From the cell containing the given text, extract its center point as [X, Y] coordinate. 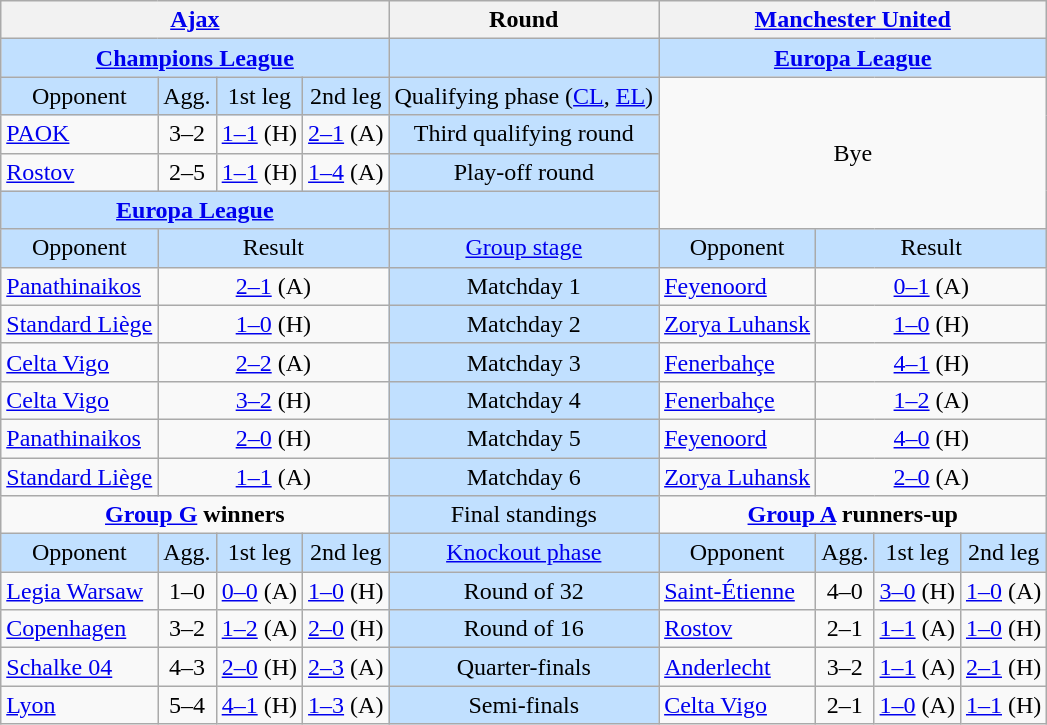
2–2 (A) [274, 362]
Lyon [80, 705]
Bye [853, 153]
3–0 (H) [917, 591]
Knockout phase [524, 553]
1–4 (A) [346, 172]
5–4 [187, 705]
Qualifying phase (CL, EL) [524, 96]
Legia Warsaw [80, 591]
Round of 32 [524, 591]
Matchday 6 [524, 477]
Round [524, 20]
Third qualifying round [524, 134]
1–3 (A) [346, 705]
3–2 (H) [274, 400]
2–1 (H) [1003, 667]
4–0 (H) [932, 438]
PAOK [80, 134]
0–0 (A) [259, 591]
Group A runners-up [853, 515]
Saint-Étienne [738, 591]
4–0 [845, 591]
Manchester United [853, 20]
Group G winners [195, 515]
Round of 16 [524, 629]
2–3 (A) [346, 667]
2–5 [187, 172]
Matchday 1 [524, 286]
Schalke 04 [80, 667]
4–3 [187, 667]
Final standings [524, 515]
Play-off round [524, 172]
Anderlecht [738, 667]
Ajax [195, 20]
0–1 (A) [932, 286]
Quarter-finals [524, 667]
2–0 (A) [932, 477]
1–0 [187, 591]
Matchday 3 [524, 362]
Group stage [524, 248]
Matchday 2 [524, 324]
Semi-finals [524, 705]
Matchday 5 [524, 438]
Matchday 4 [524, 400]
Champions League [195, 58]
Copenhagen [80, 629]
